Identify which cell holds the provided text, then report its [x, y] central coordinate. 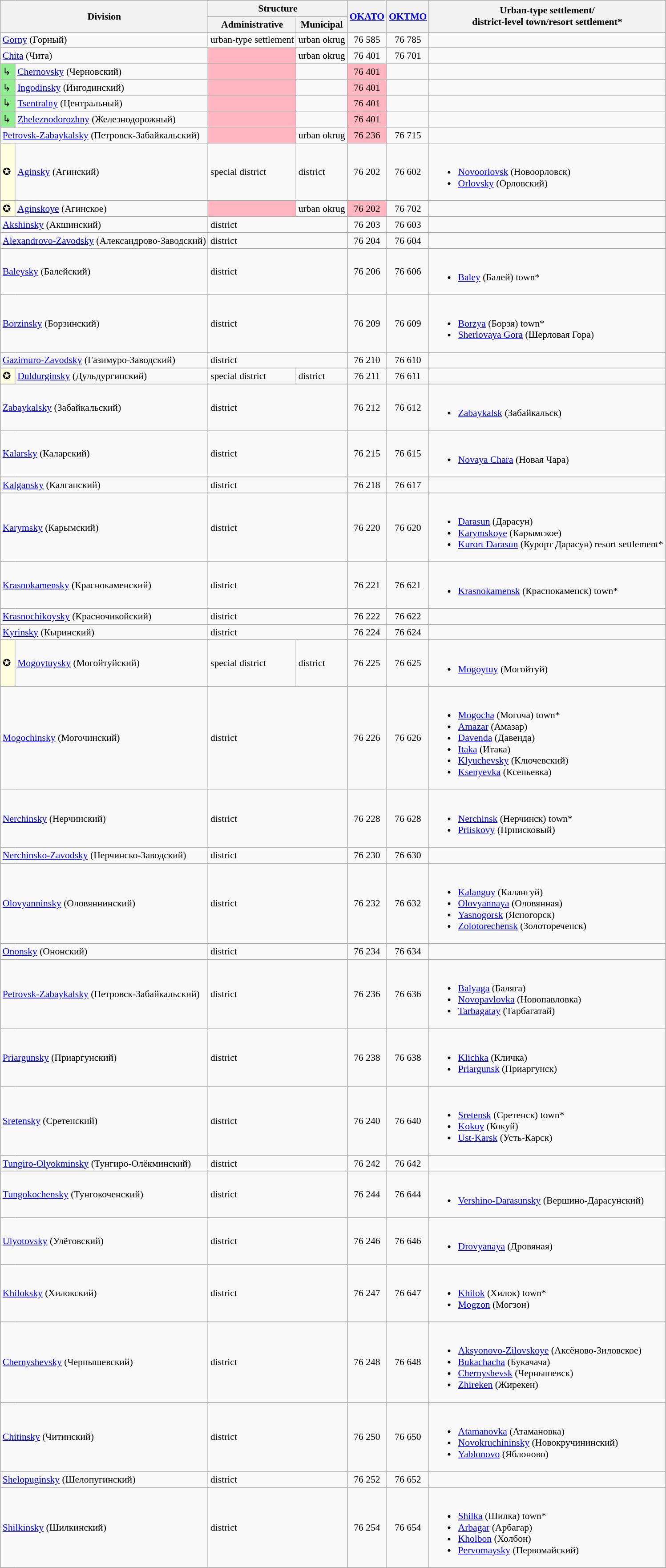
Gorny (Горный) [104, 40]
76 209 [367, 324]
Alexandrovo-Zavodsky (Александрово-Заводский) [104, 241]
76 610 [408, 361]
Kalanguy (Калангуй)Olovyannaya (Оловянная)Yasnogorsk (Ясногорск)Zolotorechensk (Золотореченск) [547, 903]
76 702 [408, 209]
76 625 [408, 663]
Gazimuro-Zavodsky (Газимуро-Заводский) [104, 361]
Kalarsky (Каларский) [104, 454]
76 785 [408, 40]
Mogocha (Могоча) town*Amazar (Амазар)Davenda (Давенда)Itaka (Итака)Klyuchevsky (Ключевский)Ksenyevka (Ксеньевка) [547, 738]
Aginsky (Агинский) [112, 172]
Zabaykalsky (Забайкальский) [104, 408]
76 621 [408, 585]
76 644 [408, 1195]
Nerchinsk (Нерчинск) town*Priiskovy (Приисковый) [547, 819]
76 602 [408, 172]
76 220 [367, 528]
Shilka (Шилка) town*Arbagar (Арбагар)Kholbon (Холбон)Pervomaysky (Первомайский) [547, 1528]
Administrative [252, 24]
76 715 [408, 135]
76 626 [408, 738]
Chitinsky (Читинский) [104, 1437]
Klichka (Кличка)Priargunsk (Приаргунск) [547, 1058]
76 628 [408, 819]
Darasun (Дарасун)Karymskoye (Карымское)Kurort Darasun (Курорт Дарасун) resort settlement* [547, 528]
76 648 [408, 1362]
Borzinsky (Борзинский) [104, 324]
Novaya Chara (Новая Чара) [547, 454]
Baley (Балей) town* [547, 271]
Baleysky (Балейский) [104, 271]
Chita (Чита) [104, 56]
76 612 [408, 408]
76 204 [367, 241]
76 224 [367, 632]
Olovyanninsky (Оловяннинский) [104, 903]
76 650 [408, 1437]
Urban-type settlement/district-level town/resort settlement* [547, 16]
Shelopuginsky (Шелопугинский) [104, 1479]
Khiloksky (Хилокский) [104, 1293]
Tsentralny (Центральный) [112, 104]
Sretensky (Сретенский) [104, 1121]
Aksyonovo-Zilovskoye (Аксёново-Зиловское)Bukachacha (Букачача)Chernyshevsk (Чернышевск)Zhireken (Жирекен) [547, 1362]
Karymsky (Карымский) [104, 528]
76 611 [408, 376]
76 203 [367, 225]
76 238 [367, 1058]
76 632 [408, 903]
76 226 [367, 738]
76 234 [367, 952]
76 609 [408, 324]
76 615 [408, 454]
76 246 [367, 1241]
Zheleznodorozhny (Железнодорожный) [112, 120]
76 211 [367, 376]
Duldurginsky (Дульдургинский) [112, 376]
76 603 [408, 225]
urban-type settlement [252, 40]
76 701 [408, 56]
76 647 [408, 1293]
Priargunsky (Приаргунский) [104, 1058]
76 620 [408, 528]
76 254 [367, 1528]
Krasnochikoysky (Красночикойский) [104, 617]
Sretensk (Сретенск) town*Kokuy (Кокуй)Ust-Karsk (Усть-Карск) [547, 1121]
76 604 [408, 241]
Atamanovka (Атамановка)Novokruchininsky (Новокручининский)Yablonovo (Яблоново) [547, 1437]
76 622 [408, 617]
76 225 [367, 663]
Nerchinsko-Zavodsky (Нерчинско-Заводский) [104, 856]
Krasnokamensk (Краснокаменск) town* [547, 585]
76 636 [408, 994]
76 652 [408, 1479]
Shilkinsky (Шилкинский) [104, 1528]
Mogoytuy (Могойтуй) [547, 663]
OKATO [367, 16]
Novoorlovsk (Новоорловск)Orlovsky (Орловский) [547, 172]
76 228 [367, 819]
Balyaga (Баляга)Novopavlovka (Новопавловка)Tarbagatay (Тарбагатай) [547, 994]
Aginskoye (Агинское) [112, 209]
Drovyanaya (Дровяная) [547, 1241]
76 640 [408, 1121]
76 617 [408, 485]
76 206 [367, 271]
Municipal [322, 24]
76 240 [367, 1121]
76 606 [408, 271]
76 232 [367, 903]
76 222 [367, 617]
Ononsky (Ононский) [104, 952]
Zabaykalsk (Забайкальск) [547, 408]
Division [104, 16]
76 242 [367, 1164]
Structure [278, 8]
76 221 [367, 585]
Vershino-Darasunsky (Вершино-Дарасунский) [547, 1195]
Mogochinsky (Могочинский) [104, 738]
76 250 [367, 1437]
Ulyotovsky (Улётовский) [104, 1241]
OKTMO [408, 16]
Borzya (Борзя) town*Sherlovaya Gora (Шерловая Гора) [547, 324]
Chernyshevsky (Чернышевский) [104, 1362]
76 230 [367, 856]
76 638 [408, 1058]
76 624 [408, 632]
76 212 [367, 408]
Kalgansky (Калганский) [104, 485]
76 215 [367, 454]
76 654 [408, 1528]
Chernovsky (Черновский) [112, 72]
Nerchinsky (Нерчинский) [104, 819]
76 642 [408, 1164]
Tungiro-Olyokminsky (Тунгиро-Олёкминский) [104, 1164]
Mogoytuysky (Могойтуйский) [112, 663]
76 630 [408, 856]
76 210 [367, 361]
76 247 [367, 1293]
Khilok (Хилок) town*Mogzon (Могзон) [547, 1293]
76 248 [367, 1362]
76 252 [367, 1479]
Tungokochensky (Тунгокоченский) [104, 1195]
Akshinsky (Акшинский) [104, 225]
Krasnokamensky (Краснокаменский) [104, 585]
76 244 [367, 1195]
76 585 [367, 40]
Ingodinsky (Ингодинский) [112, 88]
76 634 [408, 952]
76 218 [367, 485]
Kyrinsky (Кыринский) [104, 632]
76 646 [408, 1241]
